For the text-containing cell, return its midpoint in (x, y) coordinate format. 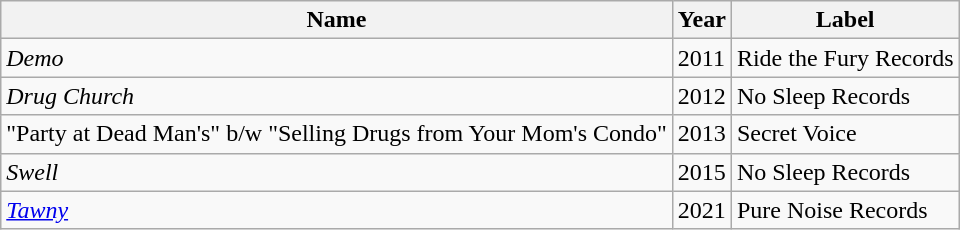
2021 (702, 210)
Pure Noise Records (845, 210)
2012 (702, 96)
2015 (702, 172)
Swell (337, 172)
Name (337, 20)
Demo (337, 58)
Secret Voice (845, 134)
Label (845, 20)
Tawny (337, 210)
Drug Church (337, 96)
Year (702, 20)
Ride the Fury Records (845, 58)
"Party at Dead Man's" b/w "Selling Drugs from Your Mom's Condo" (337, 134)
2013 (702, 134)
2011 (702, 58)
